From the cell containing the given text, extract its center point as (X, Y) coordinate. 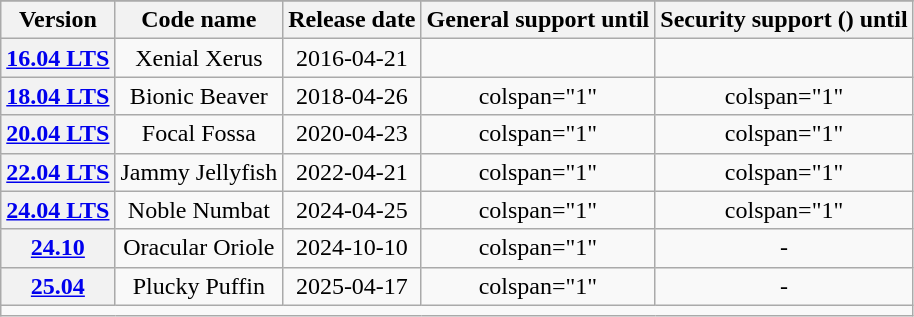
Noble Numbat (199, 210)
20.04 LTS (58, 134)
Xenial Xerus (199, 58)
2016-04-21 (352, 58)
Focal Fossa (199, 134)
Plucky Puffin (199, 286)
16.04 LTS (58, 58)
Jammy Jellyfish (199, 172)
24.04 LTS (58, 210)
24.10 (58, 248)
Release date (352, 20)
18.04 LTS (58, 96)
General support until (538, 20)
2022-04-21 (352, 172)
2024-04-25 (352, 210)
2018-04-26 (352, 96)
Security support () until (784, 20)
Code name (199, 20)
2025-04-17 (352, 286)
Oracular Oriole (199, 248)
2024-10-10 (352, 248)
Version (58, 20)
25.04 (58, 286)
Bionic Beaver (199, 96)
22.04 LTS (58, 172)
2020-04-23 (352, 134)
